For the text-containing cell, return its midpoint in [X, Y] coordinate format. 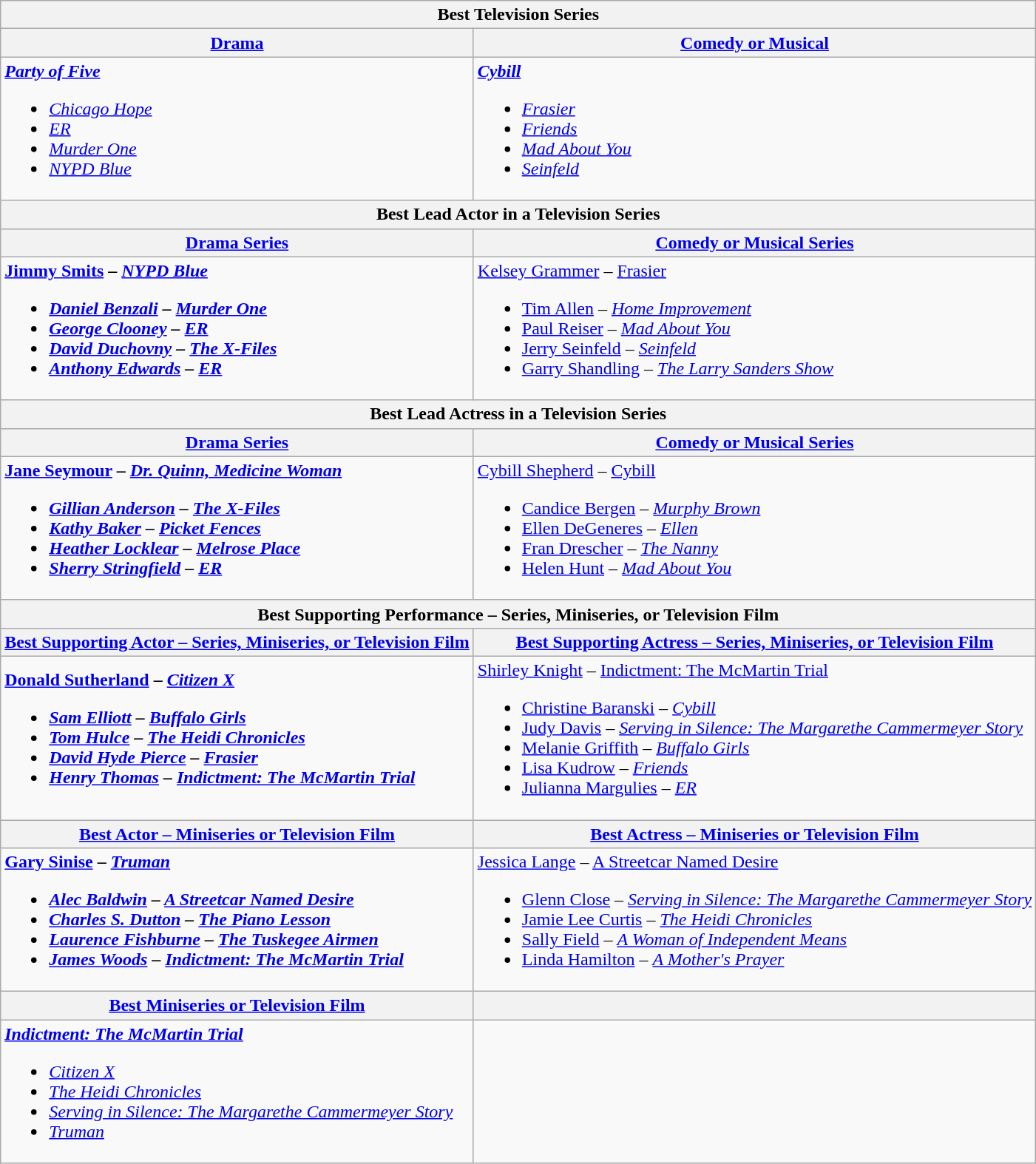
Best Television Series [518, 15]
Cybill Shepherd – CybillCandice Bergen – Murphy BrownEllen DeGeneres – EllenFran Drescher – The NannyHelen Hunt – Mad About You [754, 528]
Best Supporting Performance – Series, Miniseries, or Television Film [518, 614]
Best Actor – Miniseries or Television Film [237, 833]
Party of FiveChicago HopeERMurder OneNYPD Blue [237, 129]
Best Lead Actress in a Television Series [518, 414]
Best Supporting Actress – Series, Miniseries, or Television Film [754, 642]
Comedy or Musical [754, 43]
Kelsey Grammer – FrasierTim Allen – Home ImprovementPaul Reiser – Mad About YouJerry Seinfeld – SeinfeldGarry Shandling – The Larry Sanders Show [754, 328]
Best Lead Actor in a Television Series [518, 214]
Best Miniseries or Television Film [237, 1006]
Jimmy Smits – NYPD BlueDaniel Benzali – Murder OneGeorge Clooney – ERDavid Duchovny – The X-FilesAnthony Edwards – ER [237, 328]
CybillFrasierFriendsMad About YouSeinfeld [754, 129]
Drama [237, 43]
Best Actress – Miniseries or Television Film [754, 833]
Indictment: The McMartin TrialCitizen XThe Heidi ChroniclesServing in Silence: The Margarethe Cammermeyer StoryTruman [237, 1092]
Best Supporting Actor – Series, Miniseries, or Television Film [237, 642]
